Search for the cell housing the specified text and yield its (X, Y) center coordinate. 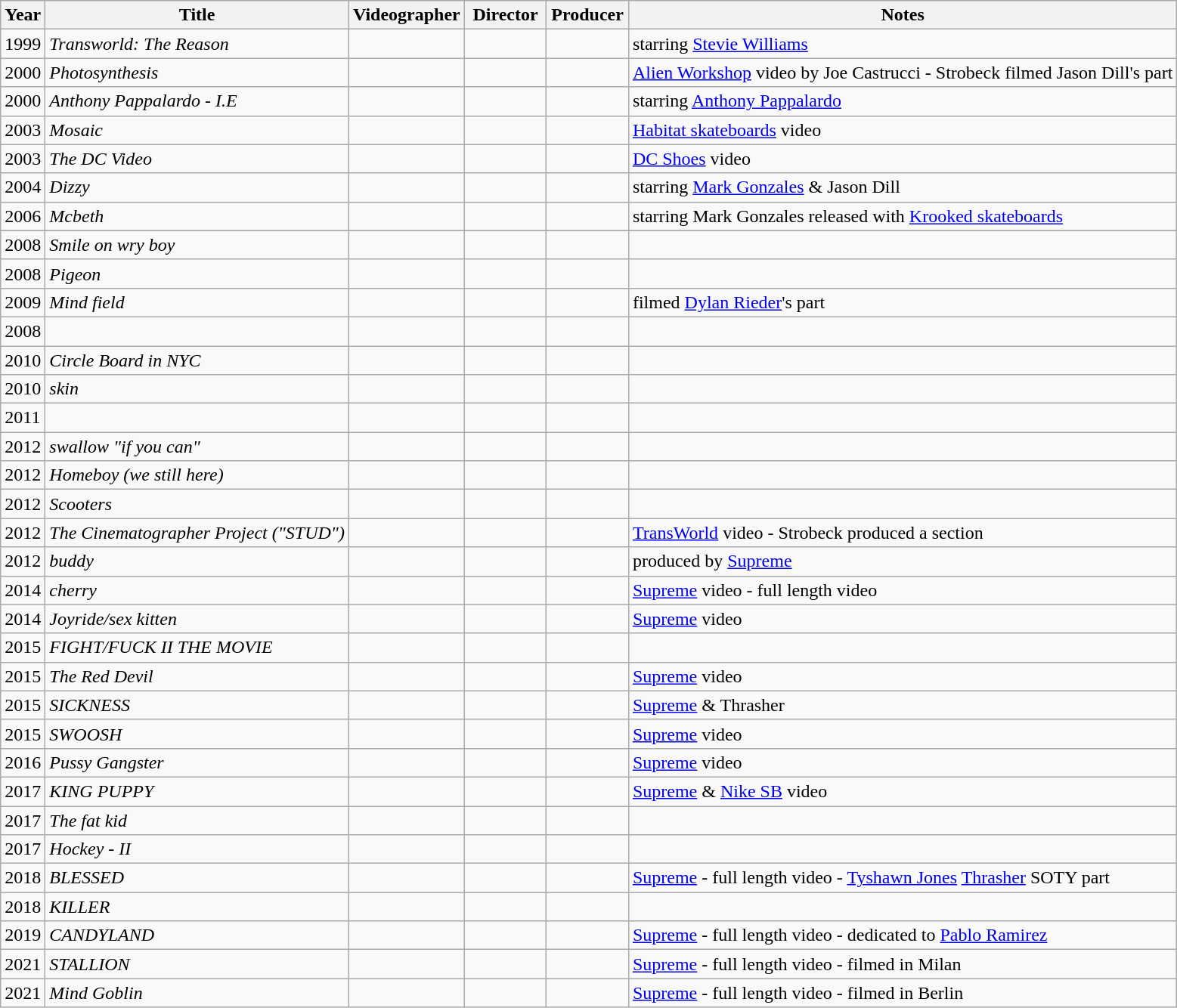
2009 (23, 302)
Supreme & Nike SB video (903, 791)
Pigeon (197, 274)
Director (505, 15)
2016 (23, 762)
produced by Supreme (903, 561)
starring Anthony Pappalardo (903, 101)
Supreme - full length video - filmed in Milan (903, 964)
Supreme video - full length video (903, 590)
Scooters (197, 504)
Year (23, 15)
Mcbeth (197, 216)
Photosynthesis (197, 73)
swallow "if you can" (197, 447)
STALLION (197, 964)
Producer (588, 15)
Mind Goblin (197, 993)
KING PUPPY (197, 791)
Pussy Gangster (197, 762)
buddy (197, 561)
KILLER (197, 907)
BLESSED (197, 878)
Anthony Pappalardo - I.E (197, 101)
skin (197, 389)
cherry (197, 590)
Joyride/sex kitten (197, 619)
The fat kid (197, 820)
Videographer (407, 15)
2011 (23, 418)
starring Mark Gonzales released with Krooked skateboards (903, 216)
2006 (23, 216)
TransWorld video - Strobeck produced a section (903, 533)
SICKNESS (197, 705)
Transworld: The Reason (197, 44)
Smile on wry boy (197, 245)
Circle Board in NYC (197, 360)
Supreme - full length video - dedicated to Pablo Ramirez (903, 935)
2019 (23, 935)
FIGHT/FUCK II THE MOVIE (197, 648)
Notes (903, 15)
The Red Devil (197, 676)
The DC Video (197, 159)
2004 (23, 187)
SWOOSH (197, 734)
1999 (23, 44)
Homeboy (we still here) (197, 475)
Supreme & Thrasher (903, 705)
Mosaic (197, 130)
The Cinematographer Project ("STUD") (197, 533)
Alien Workshop video by Joe Castrucci - Strobeck filmed Jason Dill's part (903, 73)
Supreme - full length video - filmed in Berlin (903, 993)
Title (197, 15)
Habitat skateboards video (903, 130)
CANDYLAND (197, 935)
Supreme - full length video - Tyshawn Jones Thrasher SOTY part (903, 878)
starring Stevie Williams (903, 44)
DC Shoes video (903, 159)
filmed Dylan Rieder's part (903, 302)
Mind field (197, 302)
Dizzy (197, 187)
Hockey - II (197, 849)
starring Mark Gonzales & Jason Dill (903, 187)
